From the cell containing the given text, extract its center point as [x, y] coordinate. 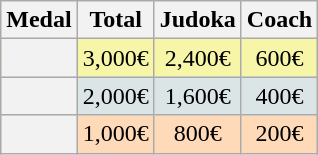
400€ [279, 96]
1,600€ [198, 96]
200€ [279, 134]
1,000€ [116, 134]
2,000€ [116, 96]
Coach [279, 20]
600€ [279, 58]
Judoka [198, 20]
Total [116, 20]
2,400€ [198, 58]
Medal [39, 20]
800€ [198, 134]
3,000€ [116, 58]
